For the text-containing cell, return its midpoint in [x, y] coordinate format. 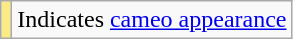
Indicates cameo appearance [152, 20]
